Scan for the cell matching the given text and deliver its [X, Y] coordinate at center. 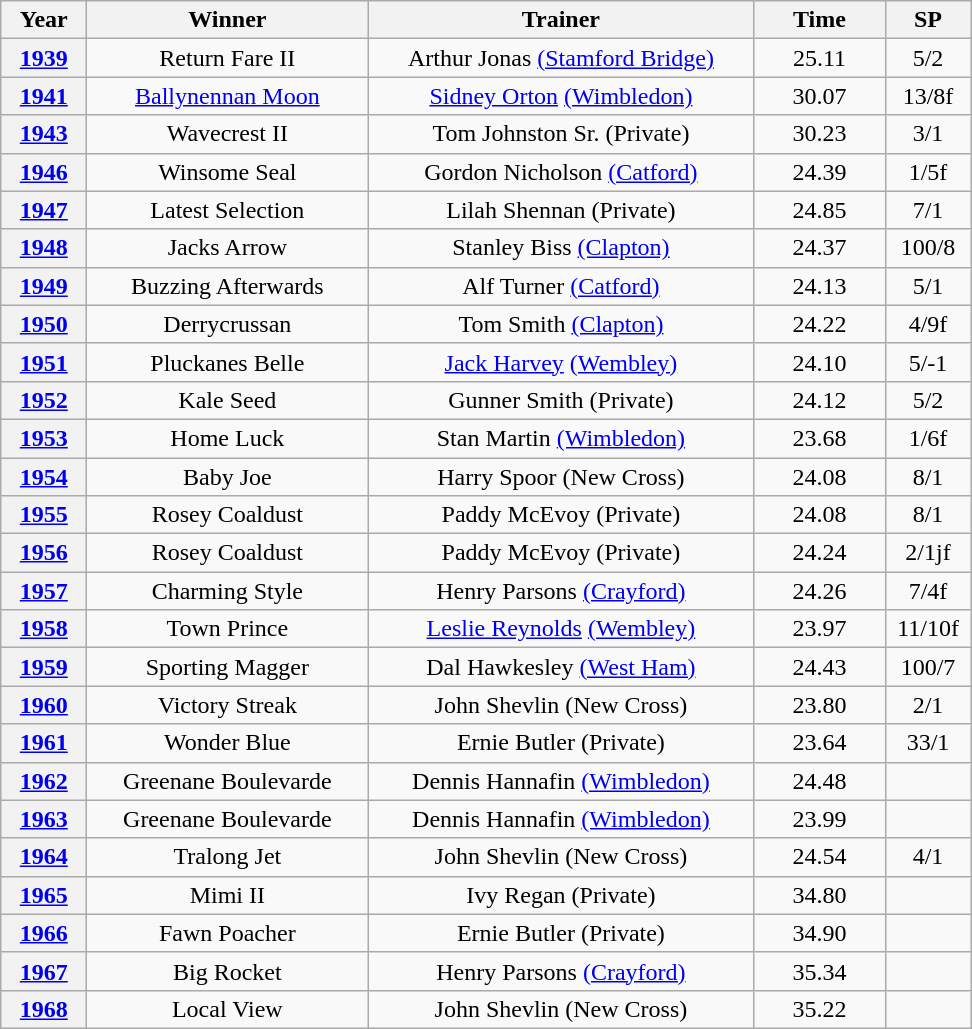
1954 [44, 477]
24.26 [820, 591]
2/1jf [928, 553]
Buzzing Afterwards [228, 286]
23.64 [820, 743]
4/9f [928, 324]
Victory Streak [228, 705]
Derrycrussan [228, 324]
1957 [44, 591]
Ivy Regan (Private) [561, 895]
24.54 [820, 857]
5/-1 [928, 362]
4/1 [928, 857]
1/5f [928, 172]
1956 [44, 553]
Local View [228, 1009]
1950 [44, 324]
Tom Smith (Clapton) [561, 324]
1964 [44, 857]
Alf Turner (Catford) [561, 286]
24.13 [820, 286]
24.85 [820, 210]
Trainer [561, 20]
24.22 [820, 324]
1955 [44, 515]
Town Prince [228, 629]
30.07 [820, 96]
Year [44, 20]
11/10f [928, 629]
Leslie Reynolds (Wembley) [561, 629]
24.10 [820, 362]
34.80 [820, 895]
1962 [44, 781]
24.37 [820, 248]
23.97 [820, 629]
Jacks Arrow [228, 248]
24.12 [820, 400]
24.48 [820, 781]
1967 [44, 971]
1959 [44, 667]
33/1 [928, 743]
Wonder Blue [228, 743]
1953 [44, 438]
Wavecrest II [228, 134]
Lilah Shennan (Private) [561, 210]
30.23 [820, 134]
1966 [44, 933]
1951 [44, 362]
1949 [44, 286]
Stanley Biss (Clapton) [561, 248]
7/1 [928, 210]
1961 [44, 743]
5/1 [928, 286]
23.80 [820, 705]
Sporting Magger [228, 667]
Pluckanes Belle [228, 362]
1947 [44, 210]
7/4f [928, 591]
1946 [44, 172]
24.43 [820, 667]
35.22 [820, 1009]
1939 [44, 58]
Winsome Seal [228, 172]
1952 [44, 400]
24.24 [820, 553]
100/7 [928, 667]
1958 [44, 629]
Gordon Nicholson (Catford) [561, 172]
Tom Johnston Sr. (Private) [561, 134]
Arthur Jonas (Stamford Bridge) [561, 58]
SP [928, 20]
Fawn Poacher [228, 933]
1960 [44, 705]
Time [820, 20]
Charming Style [228, 591]
1963 [44, 819]
24.39 [820, 172]
1968 [44, 1009]
13/8f [928, 96]
Kale Seed [228, 400]
1941 [44, 96]
Sidney Orton (Wimbledon) [561, 96]
23.99 [820, 819]
23.68 [820, 438]
Dal Hawkesley (West Ham) [561, 667]
34.90 [820, 933]
100/8 [928, 248]
1965 [44, 895]
Gunner Smith (Private) [561, 400]
Jack Harvey (Wembley) [561, 362]
35.34 [820, 971]
3/1 [928, 134]
2/1 [928, 705]
Home Luck [228, 438]
Ballynennan Moon [228, 96]
25.11 [820, 58]
1/6f [928, 438]
Return Fare II [228, 58]
Mimi II [228, 895]
Winner [228, 20]
Latest Selection [228, 210]
1943 [44, 134]
Stan Martin (Wimbledon) [561, 438]
Baby Joe [228, 477]
1948 [44, 248]
Harry Spoor (New Cross) [561, 477]
Tralong Jet [228, 857]
Big Rocket [228, 971]
